Capture the cell that displays the provided text and extract its [x, y] central coordinate. 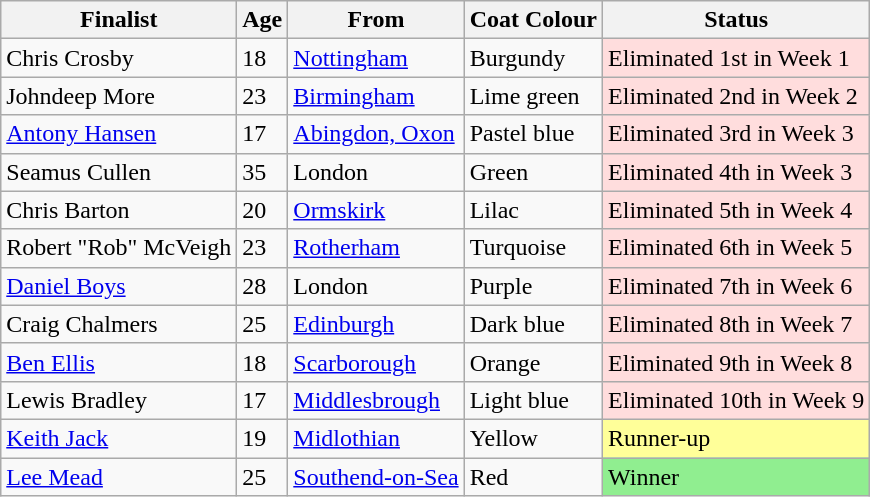
Eliminated 2nd in Week 2 [736, 96]
Ormskirk [376, 210]
Dark blue [533, 324]
28 [262, 286]
Chris Crosby [119, 58]
Birmingham [376, 96]
Middlesbrough [376, 400]
Light blue [533, 400]
Eliminated 7th in Week 6 [736, 286]
Eliminated 4th in Week 3 [736, 172]
Seamus Cullen [119, 172]
Green [533, 172]
Age [262, 20]
Lee Mead [119, 477]
Johndeep More [119, 96]
Edinburgh [376, 324]
Scarborough [376, 362]
35 [262, 172]
Yellow [533, 438]
Daniel Boys [119, 286]
20 [262, 210]
Antony Hansen [119, 134]
Lewis Bradley [119, 400]
Orange [533, 362]
Purple [533, 286]
Runner-up [736, 438]
Lime green [533, 96]
Pastel blue [533, 134]
Eliminated 5th in Week 4 [736, 210]
Burgundy [533, 58]
Eliminated 6th in Week 5 [736, 248]
Turquoise [533, 248]
Eliminated 10th in Week 9 [736, 400]
Lilac [533, 210]
Eliminated 8th in Week 7 [736, 324]
Eliminated 3rd in Week 3 [736, 134]
19 [262, 438]
Red [533, 477]
Winner [736, 477]
Robert "Rob" McVeigh [119, 248]
Ben Ellis [119, 362]
Eliminated 1st in Week 1 [736, 58]
Midlothian [376, 438]
From [376, 20]
Status [736, 20]
Keith Jack [119, 438]
Abingdon, Oxon [376, 134]
Finalist [119, 20]
Eliminated 9th in Week 8 [736, 362]
Chris Barton [119, 210]
Southend-on-Sea [376, 477]
Nottingham [376, 58]
Coat Colour [533, 20]
Craig Chalmers [119, 324]
Rotherham [376, 248]
